Locate the cell with the specified text and output its (X, Y) center coordinate. 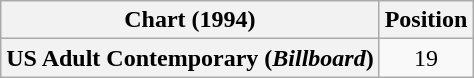
Chart (1994) (190, 20)
Position (426, 20)
US Adult Contemporary (Billboard) (190, 58)
19 (426, 58)
